Extract the [X, Y] coordinate from the center of the cell holding the provided text.  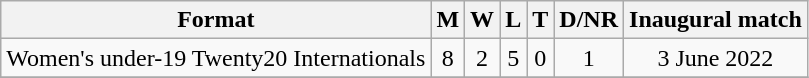
0 [540, 58]
5 [514, 58]
M [448, 20]
8 [448, 58]
3 June 2022 [716, 58]
W [482, 20]
2 [482, 58]
Inaugural match [716, 20]
1 [589, 58]
L [514, 20]
Format [216, 20]
T [540, 20]
D/NR [589, 20]
Women's under-19 Twenty20 Internationals [216, 58]
